Output the [x, y] coordinate of the center of the cell containing the given text.  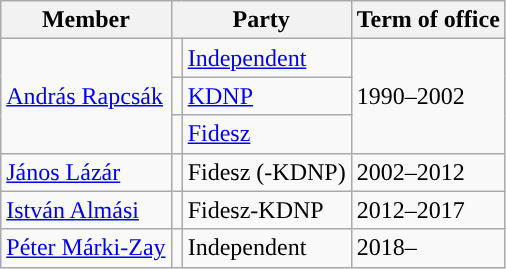
1990–2002 [428, 96]
2002–2012 [428, 172]
István Almási [86, 210]
Term of office [428, 20]
Fidesz-KDNP [266, 210]
János Lázár [86, 172]
Member [86, 20]
Party [261, 20]
2018– [428, 248]
Fidesz (-KDNP) [266, 172]
KDNP [266, 96]
Péter Márki-Zay [86, 248]
2012–2017 [428, 210]
András Rapcsák [86, 96]
Fidesz [266, 134]
